Identify which cell holds the provided text, then report its [X, Y] central coordinate. 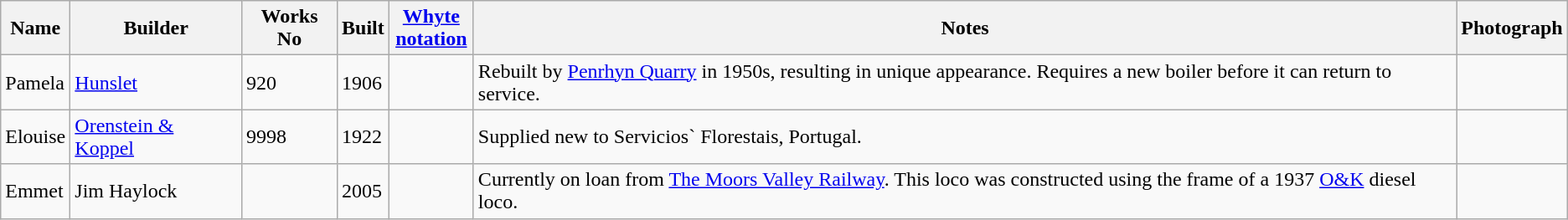
Rebuilt by Penrhyn Quarry in 1950s, resulting in unique appearance. Requires a new boiler before it can return to service. [965, 82]
Supplied new to Servicios` Florestais, Portugal. [965, 137]
920 [289, 82]
Whyte notation [431, 28]
Notes [965, 28]
Jim Haylock [156, 191]
Builder [156, 28]
Currently on loan from The Moors Valley Railway. This loco was constructed using the frame of a 1937 O&K diesel loco. [965, 191]
Hunslet [156, 82]
9998 [289, 137]
Name [35, 28]
Pamela [35, 82]
Elouise [35, 137]
Orenstein & Koppel [156, 137]
Works No [289, 28]
Built [364, 28]
Emmet [35, 191]
2005 [364, 191]
1906 [364, 82]
Photograph [1512, 28]
1922 [364, 137]
